Return [x, y] of the center of cell containing provided text 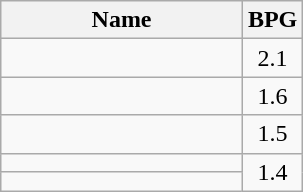
1.6 [272, 96]
1.4 [272, 172]
Name [122, 20]
1.5 [272, 134]
BPG [272, 20]
2.1 [272, 58]
